For the text-containing cell, return its midpoint in (X, Y) coordinate format. 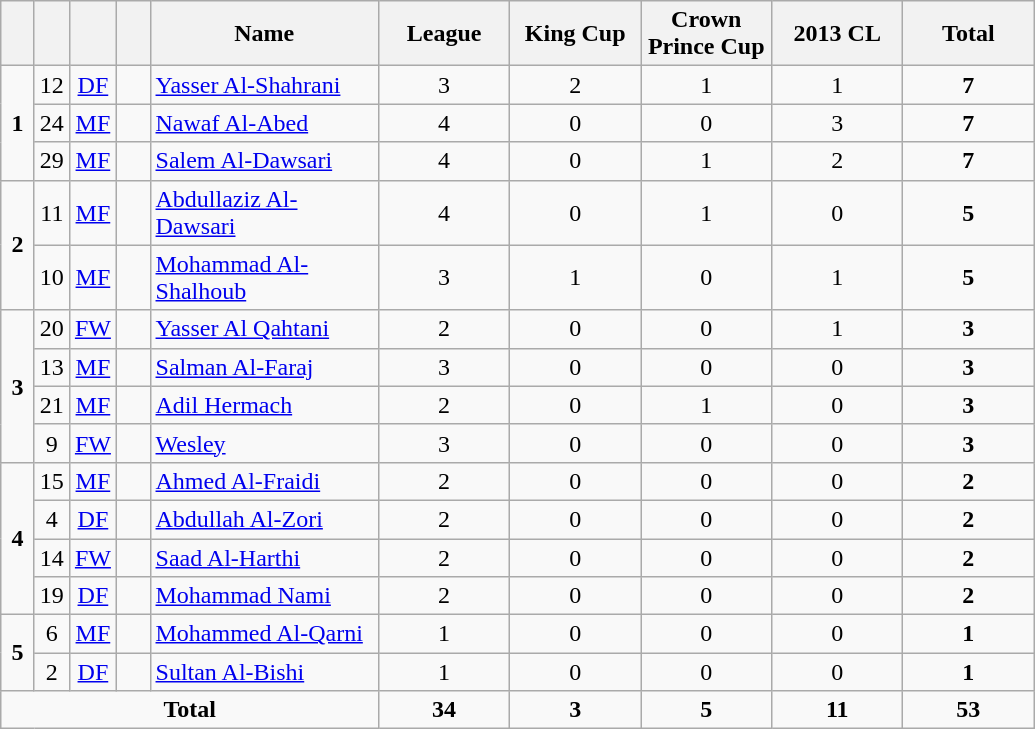
10 (52, 278)
Adil Hermach (264, 405)
Mohammed Al-Qarni (264, 634)
53 (968, 710)
6 (52, 634)
League (444, 34)
Crown Prince Cup (706, 34)
Mohammad Al-Shalhoub (264, 278)
Mohammad Nami (264, 596)
Yasser Al-Shahrani (264, 85)
King Cup (576, 34)
20 (52, 329)
24 (52, 123)
Ahmed Al-Fraidi (264, 481)
Abdullaziz Al-Dawsari (264, 212)
9 (52, 443)
12 (52, 85)
21 (52, 405)
Abdullah Al-Zori (264, 519)
Name (264, 34)
14 (52, 557)
Yasser Al Qahtani (264, 329)
15 (52, 481)
Salman Al-Faraj (264, 367)
Sultan Al-Bishi (264, 672)
19 (52, 596)
13 (52, 367)
34 (444, 710)
Saad Al-Harthi (264, 557)
29 (52, 161)
Salem Al-Dawsari (264, 161)
2013 CL (838, 34)
Nawaf Al-Abed (264, 123)
Wesley (264, 443)
